From the cell containing the given text, extract its center point as (x, y) coordinate. 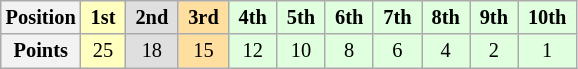
4th (253, 17)
1 (547, 51)
8 (349, 51)
Position (41, 17)
15 (203, 51)
2 (494, 51)
10 (301, 51)
1st (104, 17)
10th (547, 17)
6th (349, 17)
Points (41, 51)
12 (253, 51)
5th (301, 17)
9th (494, 17)
3rd (203, 17)
18 (152, 51)
6 (397, 51)
4 (446, 51)
2nd (152, 17)
25 (104, 51)
8th (446, 17)
7th (397, 17)
